Return the (X, Y) coordinate for the center point of the cell that contains the specified text.  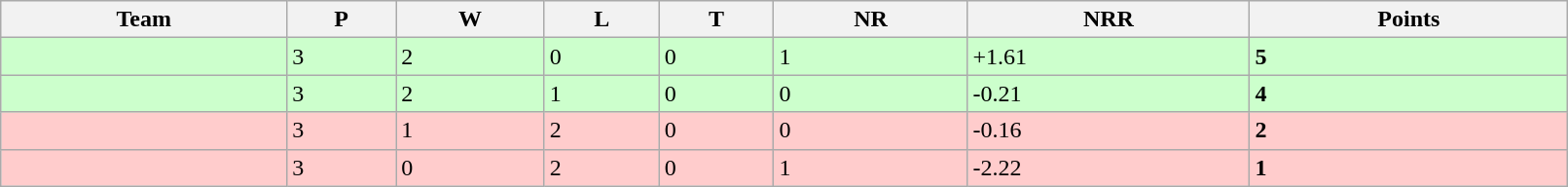
-0.21 (1109, 93)
L (602, 19)
NR (870, 19)
+1.61 (1109, 56)
Team (144, 19)
-0.16 (1109, 131)
W (471, 19)
-2.22 (1109, 168)
Points (1409, 19)
4 (1409, 93)
5 (1409, 56)
T (716, 19)
P (342, 19)
NRR (1109, 19)
